Detect which cell encompasses the target text, then output its (x, y) center coordinate. 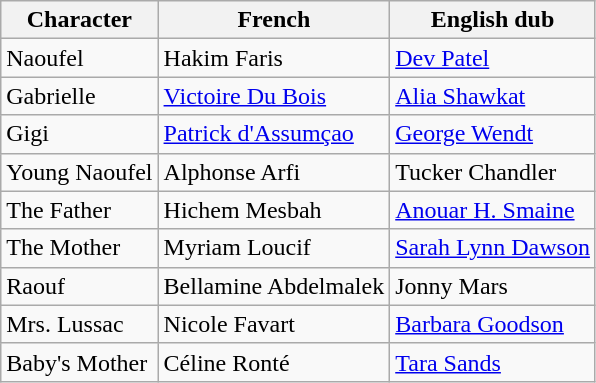
Tara Sands (493, 362)
Jonny Mars (493, 286)
Mrs. Lussac (80, 324)
Alia Shawkat (493, 96)
Anouar H. Smaine (493, 210)
George Wendt (493, 134)
Bellamine Abdelmalek (274, 286)
Gigi (80, 134)
Victoire Du Bois (274, 96)
Barbara Goodson (493, 324)
Naoufel (80, 58)
French (274, 20)
Myriam Loucif (274, 248)
Hichem Mesbah (274, 210)
Sarah Lynn Dawson (493, 248)
The Father (80, 210)
Raouf (80, 286)
Character (80, 20)
Baby's Mother (80, 362)
English dub (493, 20)
Hakim Faris (274, 58)
Patrick d'Assumçao (274, 134)
Alphonse Arfi (274, 172)
Nicole Favart (274, 324)
Tucker Chandler (493, 172)
The Mother (80, 248)
Dev Patel (493, 58)
Young Naoufel (80, 172)
Céline Ronté (274, 362)
Gabrielle (80, 96)
